Output the (x, y) coordinate of the center of the cell containing the given text.  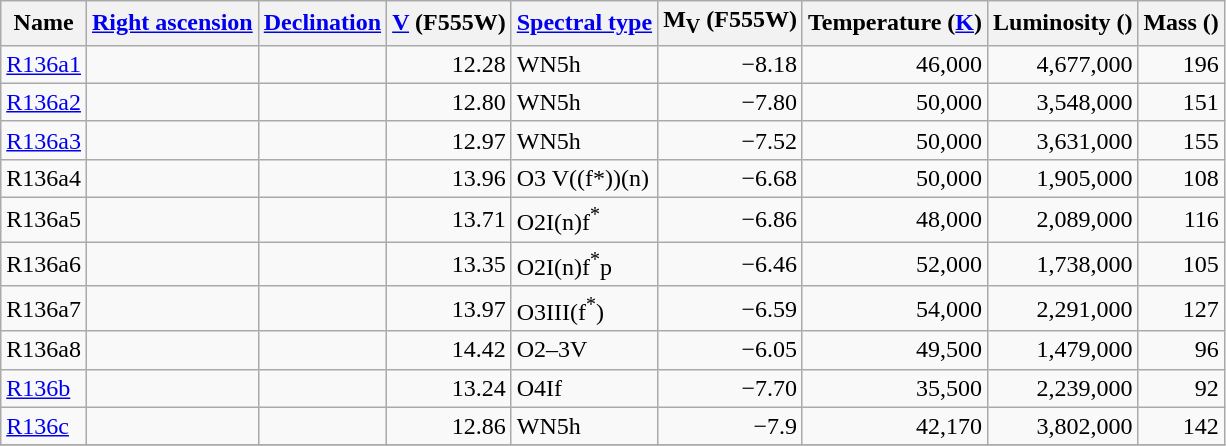
42,170 (894, 426)
3,802,000 (1062, 426)
MV (F555W) (730, 23)
R136a1 (44, 64)
54,000 (894, 308)
V (F555W) (450, 23)
12.80 (450, 102)
108 (1181, 178)
Mass () (1181, 23)
35,500 (894, 388)
O3III(f*) (584, 308)
13.35 (450, 264)
12.97 (450, 140)
2,291,000 (1062, 308)
R136a5 (44, 220)
13.71 (450, 220)
127 (1181, 308)
1,738,000 (1062, 264)
116 (1181, 220)
1,905,000 (1062, 178)
−6.05 (730, 350)
−7.52 (730, 140)
13.96 (450, 178)
Declination (322, 23)
R136a4 (44, 178)
O2I(n)f*p (584, 264)
105 (1181, 264)
O2–3V (584, 350)
Right ascension (172, 23)
−6.46 (730, 264)
142 (1181, 426)
−6.68 (730, 178)
R136a8 (44, 350)
12.28 (450, 64)
Temperature (K) (894, 23)
3,631,000 (1062, 140)
O3 V((f*))(n) (584, 178)
2,239,000 (1062, 388)
O4If (584, 388)
−7.70 (730, 388)
O2I(n)f* (584, 220)
13.24 (450, 388)
12.86 (450, 426)
52,000 (894, 264)
−7.80 (730, 102)
Luminosity () (1062, 23)
1,479,000 (1062, 350)
151 (1181, 102)
−6.59 (730, 308)
92 (1181, 388)
R136a7 (44, 308)
R136c (44, 426)
46,000 (894, 64)
R136a6 (44, 264)
48,000 (894, 220)
Spectral type (584, 23)
49,500 (894, 350)
−8.18 (730, 64)
R136a3 (44, 140)
96 (1181, 350)
R136a2 (44, 102)
−6.86 (730, 220)
R136b (44, 388)
4,677,000 (1062, 64)
155 (1181, 140)
2,089,000 (1062, 220)
196 (1181, 64)
3,548,000 (1062, 102)
Name (44, 23)
14.42 (450, 350)
−7.9 (730, 426)
13.97 (450, 308)
